Scan for the cell matching the given text and deliver its (x, y) coordinate at center. 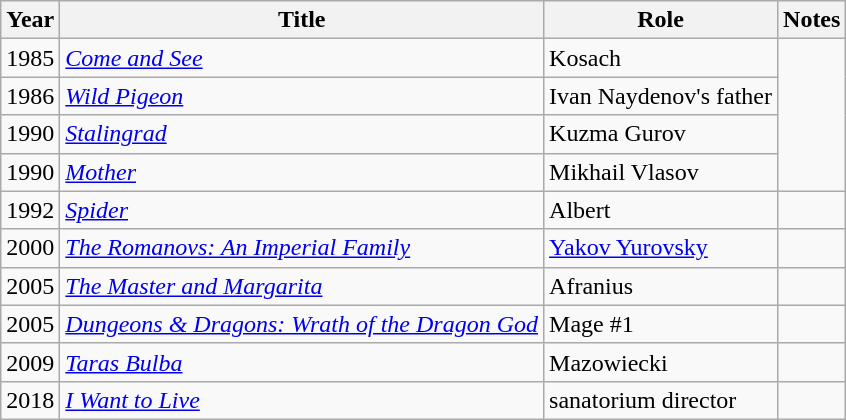
The Master and Margarita (302, 286)
Yakov Yurovsky (661, 248)
The Romanovs: An Imperial Family (302, 248)
Mazowiecki (661, 362)
I Want to Live (302, 400)
Come and See (302, 58)
Spider (302, 210)
Kosach (661, 58)
Kuzma Gurov (661, 134)
Taras Bulba (302, 362)
2018 (30, 400)
Wild Pigeon (302, 96)
Title (302, 20)
Ivan Naydenov's father (661, 96)
Year (30, 20)
Notes (812, 20)
sanatorium director (661, 400)
Mikhail Vlasov (661, 172)
Role (661, 20)
2000 (30, 248)
Mother (302, 172)
Afranius (661, 286)
Stalingrad (302, 134)
2009 (30, 362)
Albert (661, 210)
1986 (30, 96)
1985 (30, 58)
1992 (30, 210)
Dungeons & Dragons: Wrath of the Dragon God (302, 324)
Mage #1 (661, 324)
